Search for the cell housing the specified text and yield its (x, y) center coordinate. 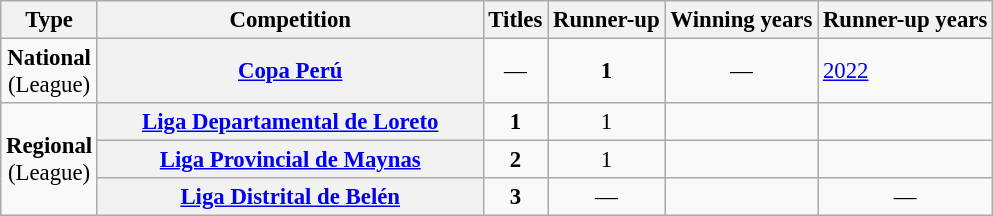
2022 (906, 72)
Runner-up years (906, 20)
Winning years (742, 20)
Liga Distrital de Belén (290, 197)
Liga Provincial de Maynas (290, 160)
Competition (290, 20)
Titles (516, 20)
Copa Perú (290, 72)
3 (516, 197)
2 (516, 160)
Liga Departamental de Loreto (290, 122)
National(League) (50, 72)
Regional(League) (50, 160)
Runner-up (606, 20)
Type (50, 20)
